Extract the (x, y) coordinate from the center of the cell holding the provided text.  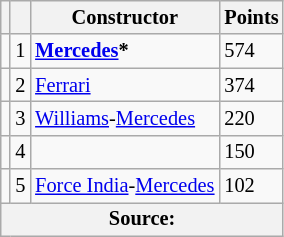
374 (251, 85)
Constructor (124, 17)
1 (20, 51)
Williams-Mercedes (124, 118)
4 (20, 152)
150 (251, 152)
220 (251, 118)
Ferrari (124, 85)
3 (20, 118)
Mercedes* (124, 51)
102 (251, 186)
Points (251, 17)
574 (251, 51)
Force India-Mercedes (124, 186)
5 (20, 186)
Source: (142, 219)
2 (20, 85)
